Return [x, y] of the center of cell containing provided text 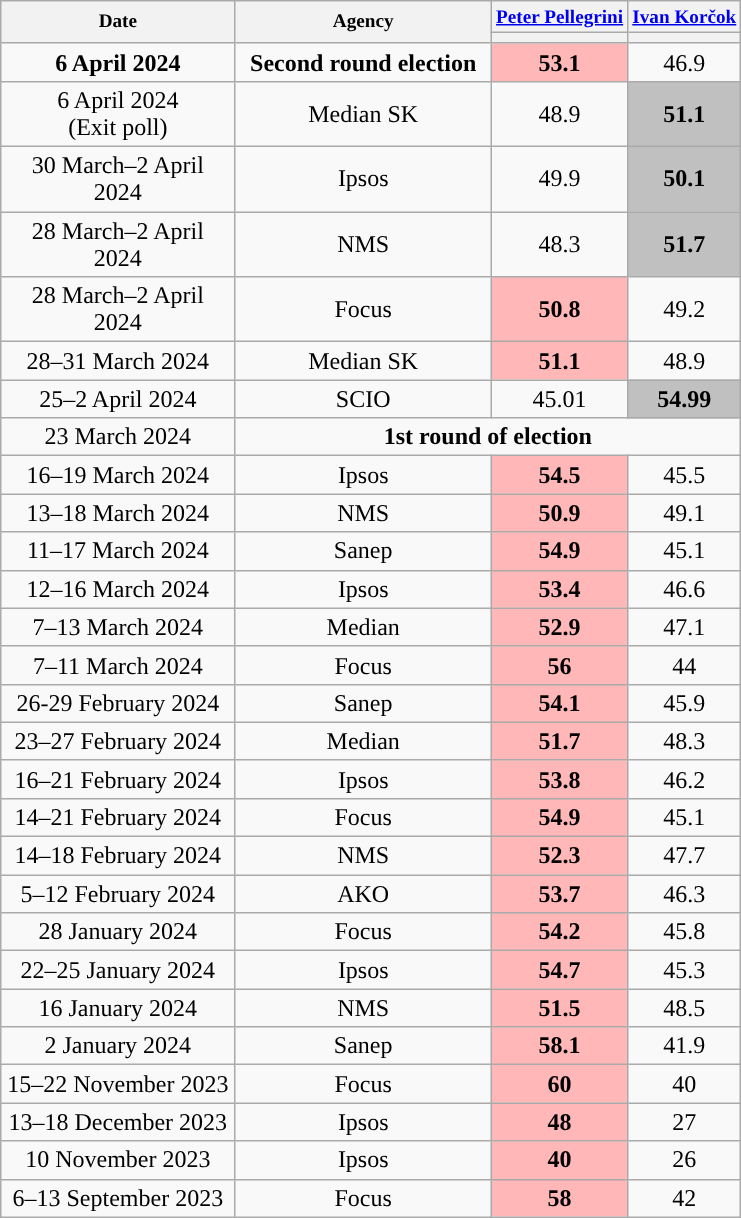
48.5 [684, 1008]
41.9 [684, 1046]
13–18 December 2023 [118, 1122]
Date [118, 22]
51.5 [560, 1008]
53.1 [560, 62]
53.7 [560, 894]
AKO [364, 894]
Ivan Korčok [684, 17]
54.5 [560, 475]
50.8 [560, 310]
6–13 September 2023 [118, 1198]
53.8 [560, 779]
54.1 [560, 703]
26 [684, 1160]
13–18 March 2024 [118, 513]
26-29 February 2024 [118, 703]
60 [560, 1084]
42 [684, 1198]
22–25 January 2024 [118, 970]
45.9 [684, 703]
Second round election [364, 62]
54.99 [684, 399]
1st round of election [488, 437]
14–21 February 2024 [118, 818]
49.2 [684, 310]
6 April 2024 (Exit poll) [118, 114]
16–19 March 2024 [118, 475]
47.7 [684, 856]
Agency [364, 22]
47.1 [684, 627]
11–17 March 2024 [118, 551]
53.4 [560, 589]
45.01 [560, 399]
52.3 [560, 856]
45.8 [684, 932]
23 March 2024 [118, 437]
SCIO [364, 399]
28 January 2024 [118, 932]
28–31 March 2024 [118, 361]
58 [560, 1198]
30 March–2 April 2024 [118, 180]
45.3 [684, 970]
46.2 [684, 779]
10 November 2023 [118, 1160]
16 January 2024 [118, 1008]
54.2 [560, 932]
44 [684, 665]
45.5 [684, 475]
7–11 March 2024 [118, 665]
12–16 March 2024 [118, 589]
7–13 March 2024 [118, 627]
15–22 November 2023 [118, 1084]
56 [560, 665]
54.7 [560, 970]
48 [560, 1122]
Peter Pellegrini [560, 17]
46.3 [684, 894]
46.6 [684, 589]
27 [684, 1122]
23–27 February 2024 [118, 741]
5–12 February 2024 [118, 894]
49.9 [560, 180]
46.9 [684, 62]
52.9 [560, 627]
50.9 [560, 513]
14–18 February 2024 [118, 856]
50.1 [684, 180]
2 January 2024 [118, 1046]
58.1 [560, 1046]
16–21 February 2024 [118, 779]
25–2 April 2024 [118, 399]
49.1 [684, 513]
6 April 2024 [118, 62]
